Locate the cell with the specified text and output its [x, y] center coordinate. 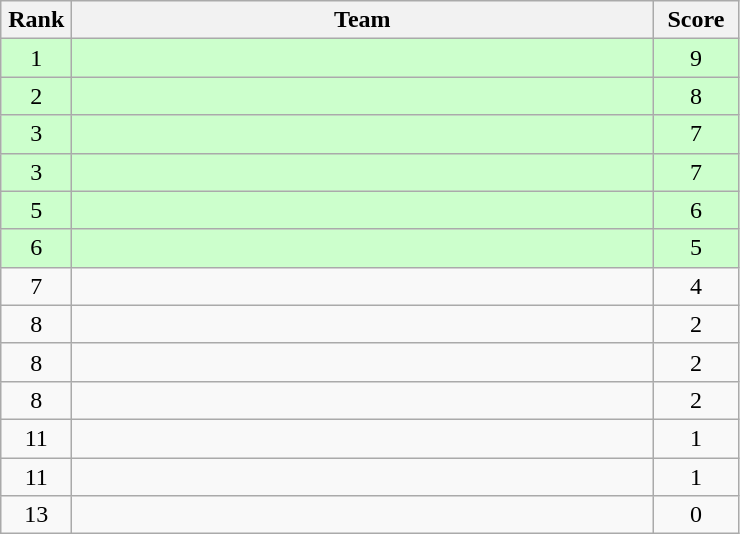
Score [696, 20]
Rank [36, 20]
4 [696, 286]
0 [696, 515]
13 [36, 515]
9 [696, 58]
Team [362, 20]
